Capture the cell that displays the provided text and extract its [x, y] central coordinate. 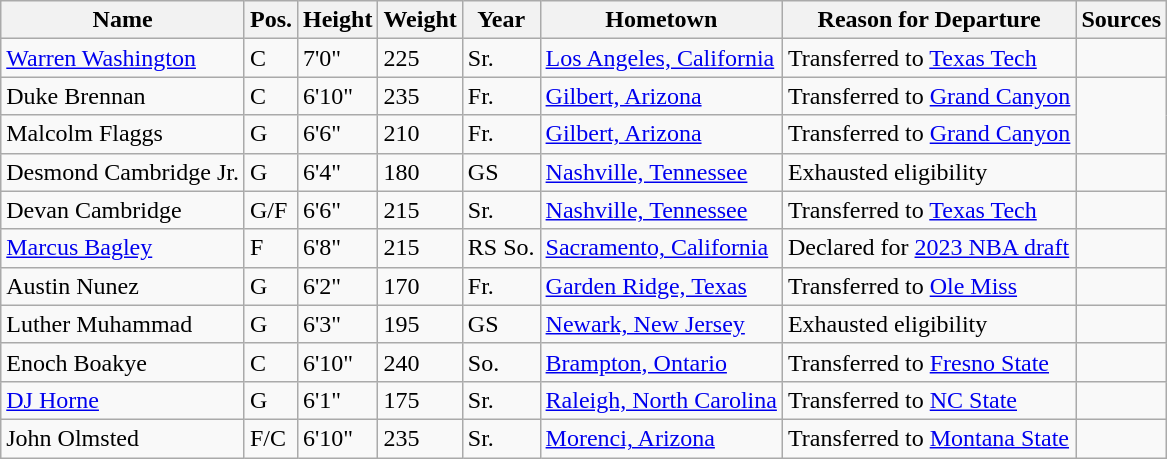
Height [338, 20]
Devan Cambridge [123, 210]
Year [501, 20]
6'4" [338, 172]
Transferred to NC State [928, 400]
180 [420, 172]
Name [123, 20]
Newark, New Jersey [661, 324]
Hometown [661, 20]
6'2" [338, 286]
G/F [270, 210]
170 [420, 286]
Declared for 2023 NBA draft [928, 248]
Pos. [270, 20]
Transferred to Montana State [928, 438]
7'0" [338, 58]
Duke Brennan [123, 96]
John Olmsted [123, 438]
210 [420, 134]
Warren Washington [123, 58]
Marcus Bagley [123, 248]
Austin Nunez [123, 286]
195 [420, 324]
Sacramento, California [661, 248]
6'8" [338, 248]
Reason for Departure [928, 20]
Enoch Boakye [123, 362]
6'3" [338, 324]
Los Angeles, California [661, 58]
Raleigh, North Carolina [661, 400]
240 [420, 362]
F [270, 248]
Sources [1122, 20]
Brampton, Ontario [661, 362]
DJ Horne [123, 400]
Transferred to Ole Miss [928, 286]
Luther Muhammad [123, 324]
225 [420, 58]
Transferred to Fresno State [928, 362]
Malcolm Flaggs [123, 134]
Morenci, Arizona [661, 438]
175 [420, 400]
F/C [270, 438]
So. [501, 362]
Weight [420, 20]
Garden Ridge, Texas [661, 286]
RS So. [501, 248]
Desmond Cambridge Jr. [123, 172]
6'1" [338, 400]
